Pinpoint the cell where the given text exists, returning its (X, Y) midpoint coordinate. 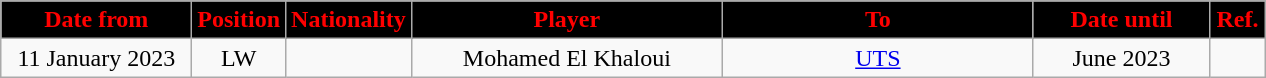
Date from (96, 20)
Player (566, 20)
11 January 2023 (96, 58)
June 2023 (1121, 58)
Position (239, 20)
To (878, 20)
LW (239, 58)
Date until (1121, 20)
Mohamed El Khaloui (566, 58)
Nationality (349, 20)
Ref. (1237, 20)
UTS (878, 58)
